Extract the (x, y) coordinate from the center of the cell holding the provided text.  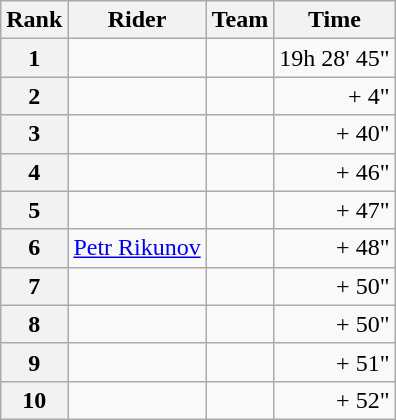
+ 52" (334, 400)
8 (34, 324)
Rider (137, 20)
Petr Rikunov (137, 248)
10 (34, 400)
2 (34, 96)
5 (34, 210)
+ 46" (334, 172)
+ 47" (334, 210)
7 (34, 286)
4 (34, 172)
Team (240, 20)
+ 48" (334, 248)
Time (334, 20)
3 (34, 134)
+ 4" (334, 96)
+ 51" (334, 362)
Rank (34, 20)
9 (34, 362)
6 (34, 248)
19h 28' 45" (334, 58)
+ 40" (334, 134)
1 (34, 58)
